Identify which cell holds the provided text, then report its (x, y) central coordinate. 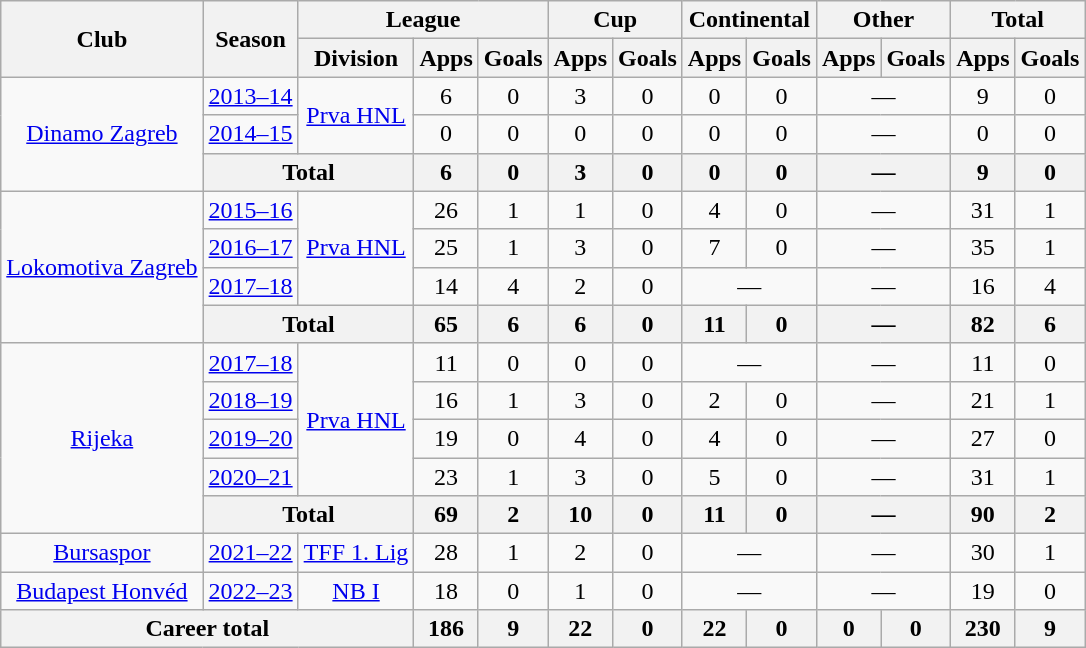
28 (446, 553)
2020–21 (250, 477)
65 (446, 324)
TFF 1. Lig (356, 553)
Bursaspor (102, 553)
Cup (615, 20)
230 (983, 629)
5 (714, 477)
NB I (356, 591)
27 (983, 438)
26 (446, 210)
Lokomotiva Zagreb (102, 267)
35 (983, 248)
186 (446, 629)
Division (356, 58)
2021–22 (250, 553)
Other (883, 20)
25 (446, 248)
Club (102, 39)
82 (983, 324)
2018–19 (250, 400)
90 (983, 515)
18 (446, 591)
Career total (208, 629)
Dinamo Zagreb (102, 134)
2019–20 (250, 438)
21 (983, 400)
23 (446, 477)
League (423, 20)
30 (983, 553)
Continental (749, 20)
Rijeka (102, 438)
2022–23 (250, 591)
14 (446, 286)
2013–14 (250, 96)
2014–15 (250, 134)
10 (580, 515)
7 (714, 248)
2016–17 (250, 248)
Season (250, 39)
2015–16 (250, 210)
69 (446, 515)
Budapest Honvéd (102, 591)
